Pinpoint the cell where the given text exists, returning its [X, Y] midpoint coordinate. 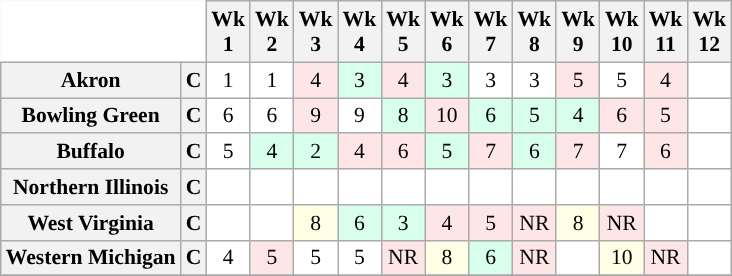
West Virginia [91, 223]
Wk7 [491, 32]
Wk2 [272, 32]
Wk9 [578, 32]
Akron [91, 80]
Wk8 [534, 32]
Wk6 [447, 32]
Wk10 [622, 32]
Wk3 [316, 32]
Bowling Green [91, 116]
Wk11 [666, 32]
Northern Illinois [91, 187]
2 [316, 152]
Wk5 [403, 32]
Wk12 [709, 32]
Wk4 [360, 32]
Buffalo [91, 152]
Wk1 [228, 32]
Western Michigan [91, 258]
